Locate the cell with the specified text and output its (X, Y) center coordinate. 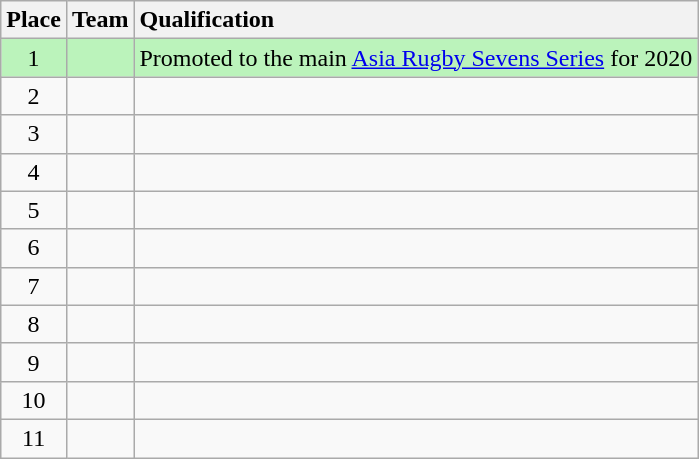
7 (34, 286)
5 (34, 210)
2 (34, 96)
4 (34, 172)
6 (34, 248)
3 (34, 134)
11 (34, 438)
Place (34, 20)
8 (34, 324)
10 (34, 400)
Qualification (416, 20)
9 (34, 362)
Promoted to the main Asia Rugby Sevens Series for 2020 (416, 58)
Team (100, 20)
1 (34, 58)
